Find where the given text appears and provide that cell's center as (x, y) coordinate. 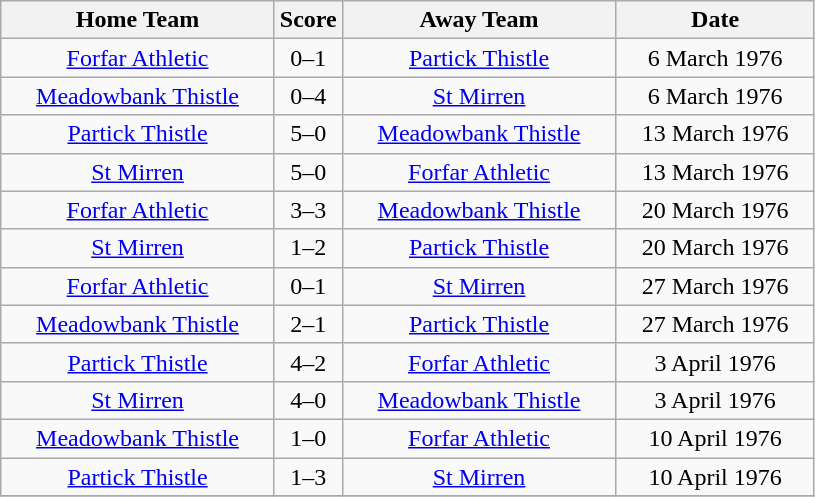
4–2 (308, 362)
4–0 (308, 400)
3–3 (308, 210)
0–4 (308, 96)
1–3 (308, 477)
Home Team (138, 20)
Score (308, 20)
1–2 (308, 248)
1–0 (308, 438)
Date (716, 20)
2–1 (308, 324)
Away Team (479, 20)
